Output the [X, Y] coordinate of the center of the cell containing the given text.  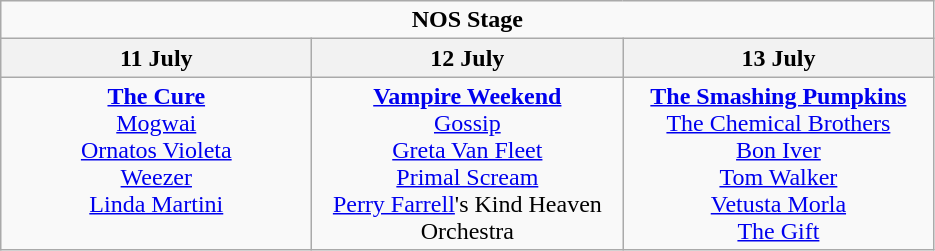
NOS Stage [468, 20]
The Smashing PumpkinsThe Chemical BrothersBon IverTom WalkerVetusta MorlaThe Gift [778, 164]
13 July [778, 58]
11 July [156, 58]
Vampire WeekendGossipGreta Van FleetPrimal ScreamPerry Farrell's Kind Heaven Orchestra [468, 164]
The CureMogwaiOrnatos VioletaWeezerLinda Martini [156, 164]
12 July [468, 58]
